Provide the (x, y) coordinate of the cell's center where the given text is located.  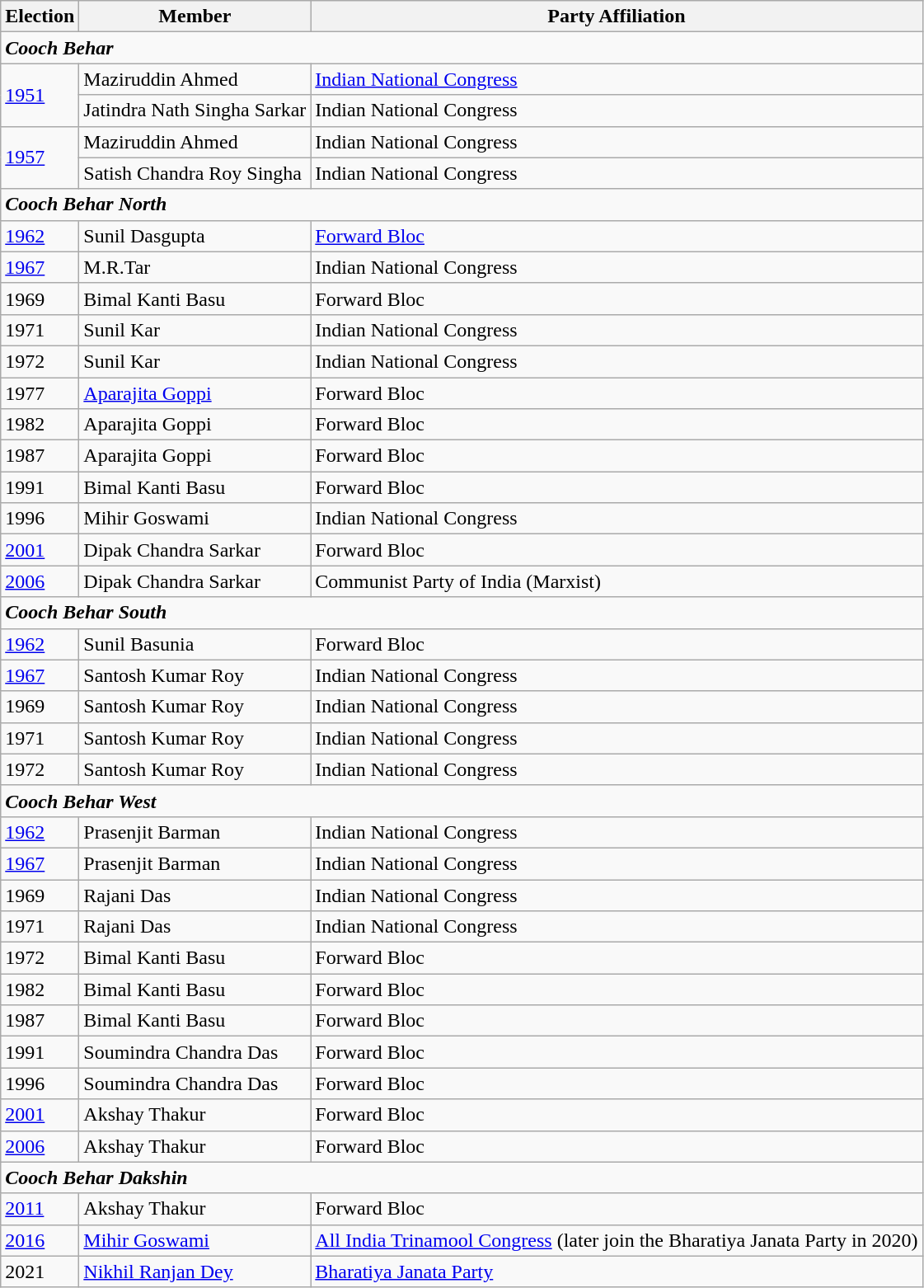
Member (195, 16)
1951 (40, 95)
1977 (40, 393)
2021 (40, 1272)
Cooch Behar West (462, 801)
Cooch Behar (462, 48)
All India Trinamool Congress (later join the Bharatiya Janata Party in 2020) (617, 1240)
Satish Chandra Roy Singha (195, 173)
Nikhil Ranjan Dey (195, 1272)
Cooch Behar Dakshin (462, 1178)
1957 (40, 157)
Election (40, 16)
Sunil Basunia (195, 644)
Communist Party of India (Marxist) (617, 581)
2011 (40, 1209)
Jatindra Nath Singha Sarkar (195, 110)
Cooch Behar North (462, 204)
M.R.Tar (195, 267)
Cooch Behar South (462, 613)
Bharatiya Janata Party (617, 1272)
Party Affiliation (617, 16)
2016 (40, 1240)
Sunil Dasgupta (195, 236)
